Pinpoint the cell where the given text exists, returning its [x, y] midpoint coordinate. 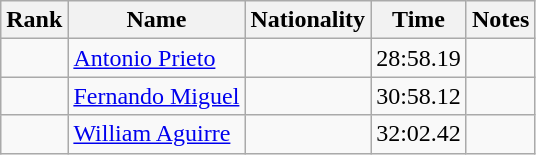
Name [156, 20]
Time [419, 20]
Notes [500, 20]
28:58.19 [419, 58]
32:02.42 [419, 134]
William Aguirre [156, 134]
Rank [34, 20]
Fernando Miguel [156, 96]
Antonio Prieto [156, 58]
30:58.12 [419, 96]
Nationality [308, 20]
